Locate the cell with the specified text and output its (x, y) center coordinate. 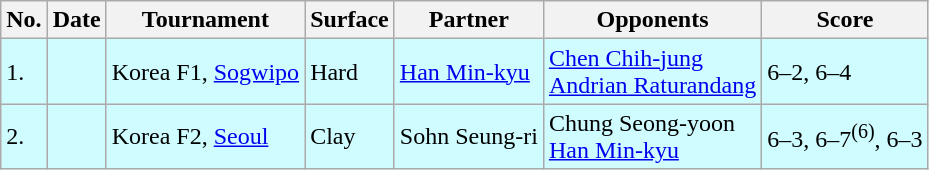
Date (76, 20)
Chung Seong-yoon Han Min-kyu (652, 136)
1. (24, 72)
Sohn Seung-ri (468, 136)
Surface (350, 20)
Hard (350, 72)
Opponents (652, 20)
Korea F2, Seoul (205, 136)
6–2, 6–4 (845, 72)
Partner (468, 20)
Tournament (205, 20)
Korea F1, Sogwipo (205, 72)
Score (845, 20)
Clay (350, 136)
2. (24, 136)
No. (24, 20)
Han Min-kyu (468, 72)
Chen Chih-jung Andrian Raturandang (652, 72)
6–3, 6–7(6), 6–3 (845, 136)
